Extract the [x, y] coordinate from the center of the cell holding the provided text.  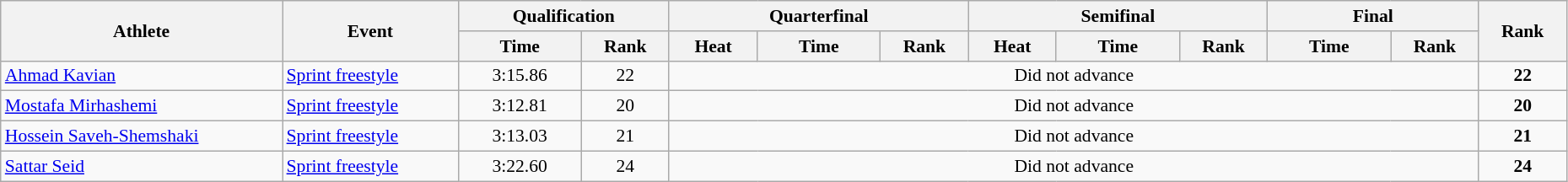
Mostafa Mirhashemi [142, 106]
Semifinal [1118, 16]
3:15.86 [520, 76]
3:22.60 [520, 166]
Hossein Saveh-Shemshaki [142, 136]
Qualification [563, 16]
Athlete [142, 30]
3:12.81 [520, 106]
Final [1373, 16]
Sattar Seid [142, 166]
Quarterfinal [818, 16]
Event [371, 30]
Ahmad Kavian [142, 76]
3:13.03 [520, 136]
